Find where the given text appears and provide that cell's center as (X, Y) coordinate. 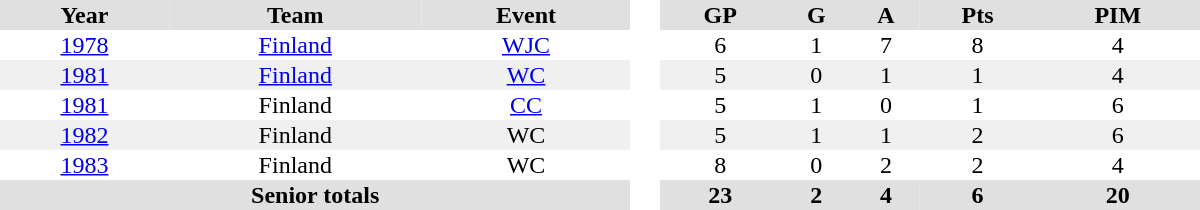
PIM (1118, 15)
7 (886, 45)
CC (526, 105)
20 (1118, 195)
Event (526, 15)
G (816, 15)
Pts (978, 15)
1982 (84, 135)
1983 (84, 165)
A (886, 15)
23 (720, 195)
WJC (526, 45)
Year (84, 15)
1978 (84, 45)
GP (720, 15)
Senior totals (315, 195)
Team (296, 15)
